Find where the given text appears and provide that cell's center as (x, y) coordinate. 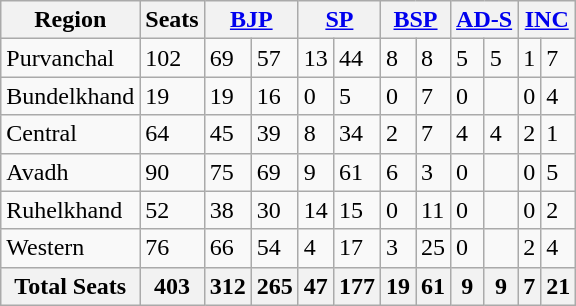
75 (228, 172)
64 (172, 134)
102 (172, 58)
47 (316, 286)
177 (356, 286)
Ruhelkhand (70, 210)
Total Seats (70, 286)
76 (172, 248)
Western (70, 248)
Avadh (70, 172)
57 (274, 58)
52 (172, 210)
21 (558, 286)
30 (274, 210)
34 (356, 134)
312 (228, 286)
39 (274, 134)
Bundelkhand (70, 96)
16 (274, 96)
Purvanchal (70, 58)
Central (70, 134)
13 (316, 58)
Seats (172, 20)
44 (356, 58)
15 (356, 210)
38 (228, 210)
SP (339, 20)
90 (172, 172)
BJP (251, 20)
BSP (415, 20)
Region (70, 20)
11 (434, 210)
6 (398, 172)
265 (274, 286)
66 (228, 248)
AD-S (484, 20)
17 (356, 248)
54 (274, 248)
25 (434, 248)
INC (547, 20)
45 (228, 134)
403 (172, 286)
14 (316, 210)
